Identify which cell holds the provided text, then report its [x, y] central coordinate. 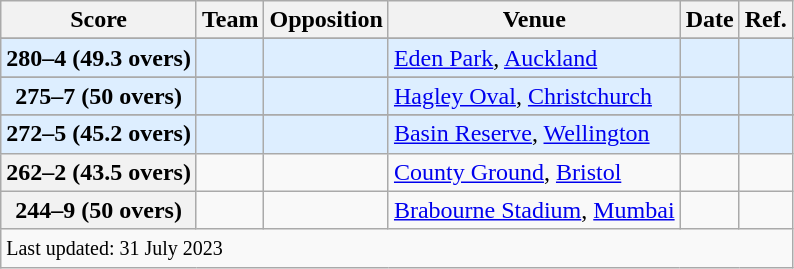
Eden Park, Auckland [534, 58]
County Ground, Bristol [534, 172]
Venue [534, 20]
275–7 (50 overs) [99, 96]
262–2 (43.5 overs) [99, 172]
Last updated: 31 July 2023 [396, 248]
Brabourne Stadium, Mumbai [534, 210]
Hagley Oval, Christchurch [534, 96]
Score [99, 20]
Date [710, 20]
Team [230, 20]
Basin Reserve, Wellington [534, 134]
244–9 (50 overs) [99, 210]
272–5 (45.2 overs) [99, 134]
Ref. [766, 20]
280–4 (49.3 overs) [99, 58]
Opposition [326, 20]
